Output the (x, y) coordinate of the center of the cell containing the given text.  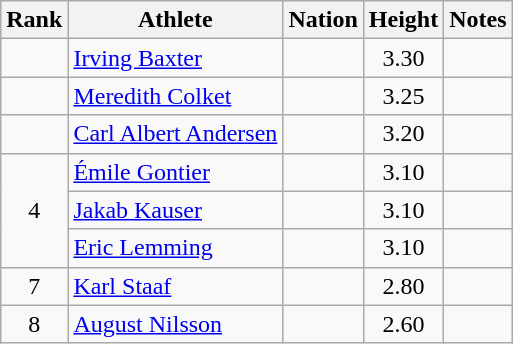
Karl Staaf (176, 286)
August Nilsson (176, 324)
Eric Lemming (176, 248)
Athlete (176, 20)
7 (34, 286)
2.60 (403, 324)
3.30 (403, 58)
8 (34, 324)
Meredith Colket (176, 96)
Nation (323, 20)
Height (403, 20)
3.25 (403, 96)
Carl Albert Andersen (176, 134)
3.20 (403, 134)
Jakab Kauser (176, 210)
Irving Baxter (176, 58)
Rank (34, 20)
2.80 (403, 286)
Notes (478, 20)
4 (34, 210)
Émile Gontier (176, 172)
